Output the [x, y] coordinate of the center of the cell containing the given text.  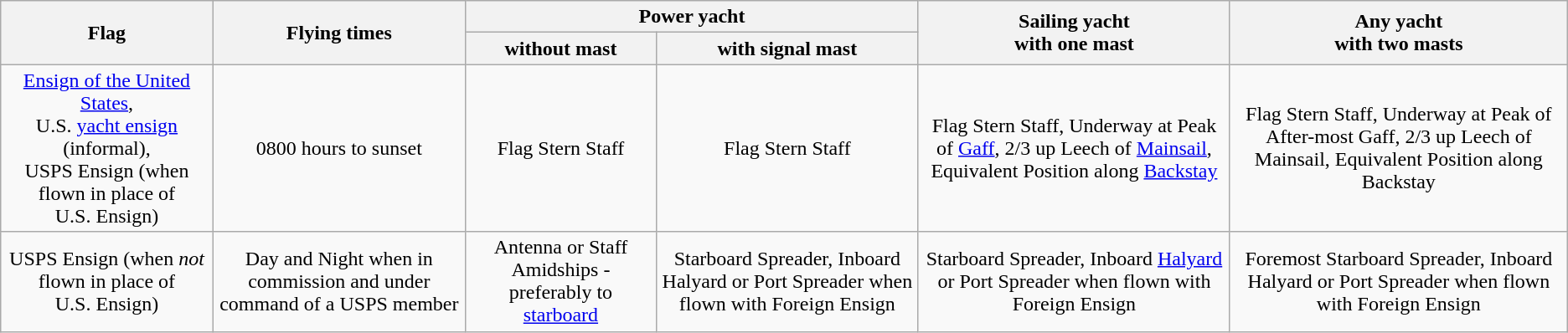
Power yacht [692, 17]
Flag [107, 33]
with signal mast [787, 49]
Day and Night when in commission and under command of a USPS member [338, 281]
Sailing yacht with one mast [1074, 33]
Flag Stern Staff, Underway at Peak of Gaff, 2/3 up Leech of Mainsail, Equivalent Position along Backstay [1074, 148]
without mast [561, 49]
USPS Ensign (when not flown in place of U.S. Ensign) [107, 281]
Foremost Starboard Spreader, Inboard Halyard or Port Spreader when flown with Foreign Ensign [1399, 281]
Antenna or Staff Amidships - preferably to starboard [561, 281]
Ensign of the United States, U.S. yacht ensign (informal), USPS Ensign (when flown in place of U.S. Ensign) [107, 148]
Any yacht with two masts [1399, 33]
Flying times [338, 33]
Flag Stern Staff, Underway at Peak of After-most Gaff, 2/3 up Leech of Mainsail, Equivalent Position along Backstay [1399, 148]
0800 hours to sunset [338, 148]
